Return the (x, y) coordinate for the center point of the cell that contains the specified text.  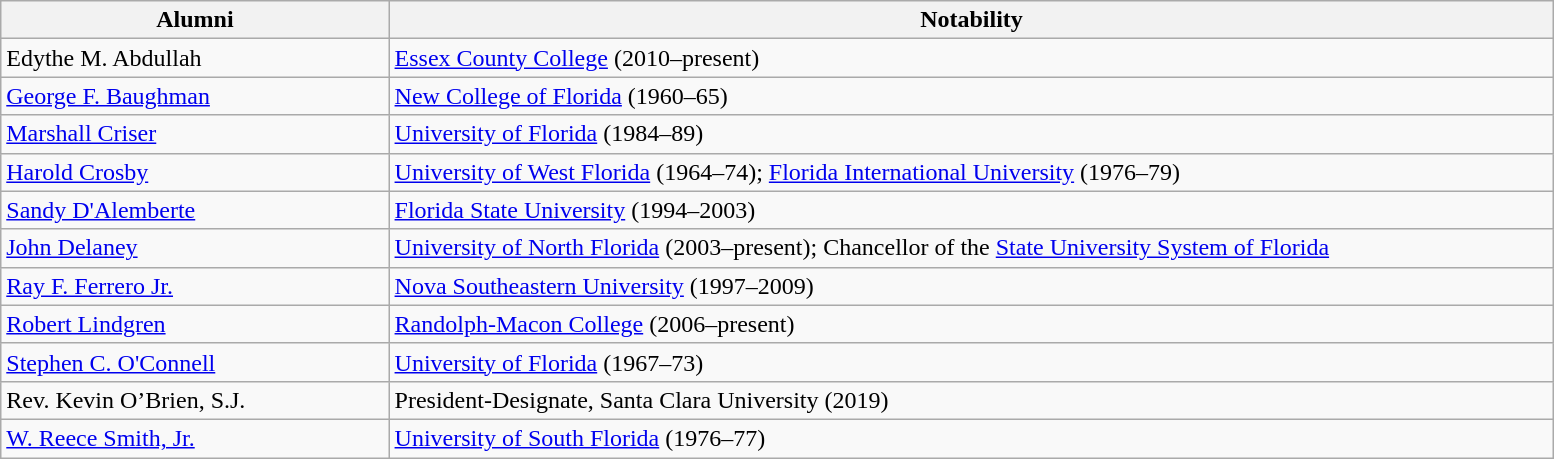
President-Designate, Santa Clara University (2019) (972, 400)
W. Reece Smith, Jr. (195, 438)
University of West Florida (1964–74); Florida International University (1976–79) (972, 172)
Nova Southeastern University (1997–2009) (972, 286)
George F. Baughman (195, 96)
Robert Lindgren (195, 324)
Alumni (195, 20)
University of North Florida (2003–present); Chancellor of the State University System of Florida (972, 248)
University of Florida (1967–73) (972, 362)
Ray F. Ferrero Jr. (195, 286)
John Delaney (195, 248)
Florida State University (1994–2003) (972, 210)
Essex County College (2010–present) (972, 58)
Randolph-Macon College (2006–present) (972, 324)
Harold Crosby (195, 172)
Sandy D'Alemberte (195, 210)
Edythe M. Abdullah (195, 58)
Marshall Criser (195, 134)
Notability (972, 20)
Stephen C. O'Connell (195, 362)
University of Florida (1984–89) (972, 134)
University of South Florida (1976–77) (972, 438)
Rev. Kevin O’Brien, S.J. (195, 400)
New College of Florida (1960–65) (972, 96)
